Detect which cell encompasses the target text, then output its (x, y) center coordinate. 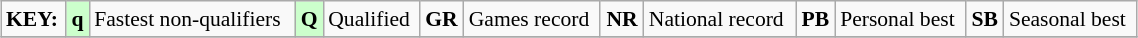
Qualified (371, 19)
PB (816, 19)
SB (985, 19)
Personal best (900, 19)
NR (622, 19)
q (78, 19)
GR (442, 19)
Seasonal best (1070, 19)
Fastest non-qualifiers (192, 19)
KEY: (34, 19)
National record (720, 19)
Games record (532, 19)
Q (309, 19)
